Detect which cell encompasses the target text, then output its [x, y] center coordinate. 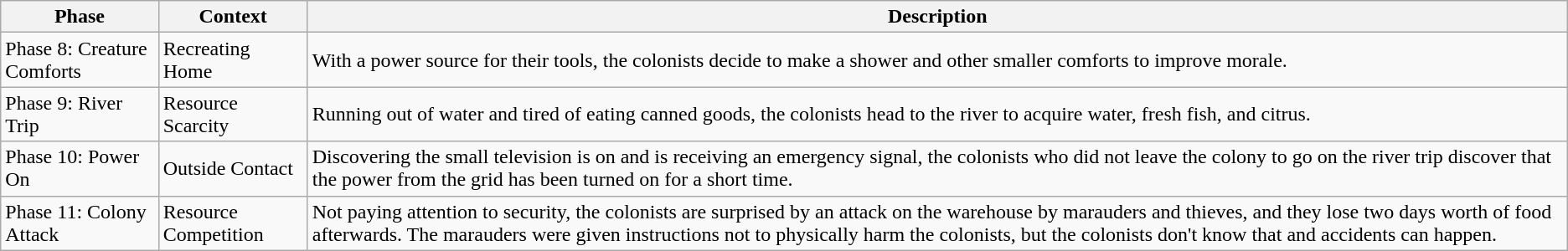
Resource Competition [233, 223]
Phase 10: Power On [80, 169]
Resource Scarcity [233, 114]
Phase [80, 17]
Phase 11: Colony Attack [80, 223]
Recreating Home [233, 60]
Description [937, 17]
Context [233, 17]
Outside Contact [233, 169]
Running out of water and tired of eating canned goods, the colonists head to the river to acquire water, fresh fish, and citrus. [937, 114]
Phase 9: River Trip [80, 114]
Phase 8: Creature Comforts [80, 60]
With a power source for their tools, the colonists decide to make a shower and other smaller comforts to improve morale. [937, 60]
